Provide the (X, Y) coordinate of the cell's center where the given text is located.  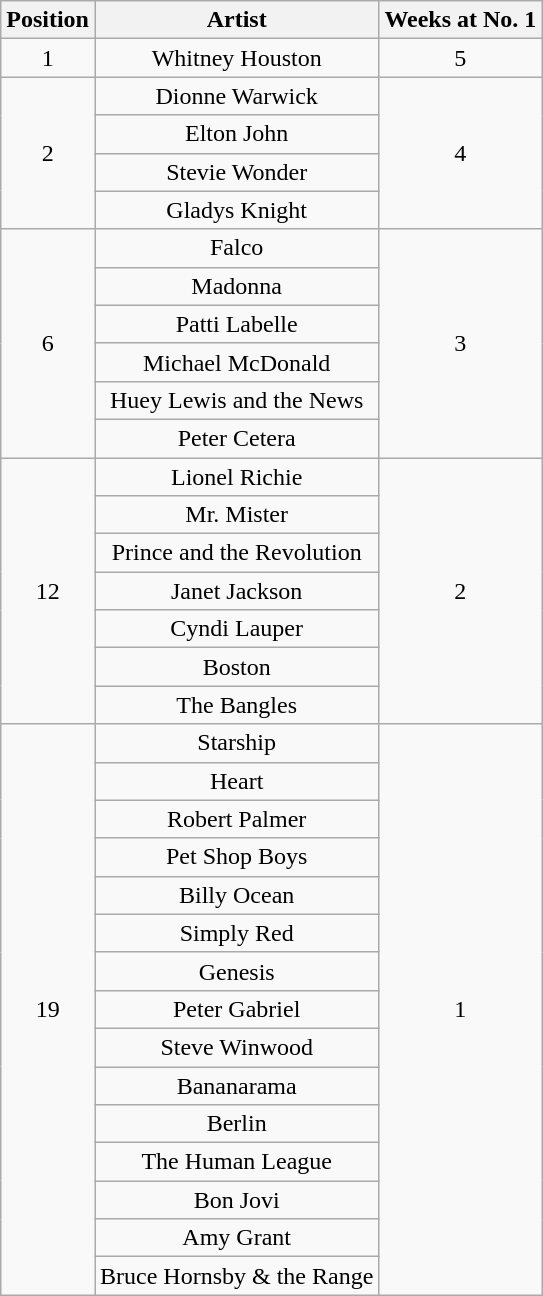
Position (48, 20)
Stevie Wonder (236, 172)
6 (48, 343)
Genesis (236, 971)
Peter Gabriel (236, 1009)
4 (460, 153)
Heart (236, 781)
Michael McDonald (236, 362)
Gladys Knight (236, 210)
Bruce Hornsby & the Range (236, 1276)
Artist (236, 20)
Bananarama (236, 1085)
The Human League (236, 1162)
Patti Labelle (236, 324)
The Bangles (236, 705)
19 (48, 1010)
Lionel Richie (236, 477)
Amy Grant (236, 1238)
Robert Palmer (236, 819)
Elton John (236, 134)
Boston (236, 667)
Cyndi Lauper (236, 629)
5 (460, 58)
Pet Shop Boys (236, 857)
Bon Jovi (236, 1200)
Starship (236, 743)
Steve Winwood (236, 1047)
Peter Cetera (236, 438)
Whitney Houston (236, 58)
Weeks at No. 1 (460, 20)
Billy Ocean (236, 895)
Madonna (236, 286)
Falco (236, 248)
Dionne Warwick (236, 96)
12 (48, 591)
Mr. Mister (236, 515)
Huey Lewis and the News (236, 400)
Prince and the Revolution (236, 553)
Simply Red (236, 933)
Berlin (236, 1124)
Janet Jackson (236, 591)
3 (460, 343)
